Capture the cell that displays the provided text and extract its (X, Y) central coordinate. 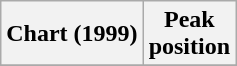
Peakposition (189, 34)
Chart (1999) (72, 34)
